Locate the cell with the specified text and output its (x, y) center coordinate. 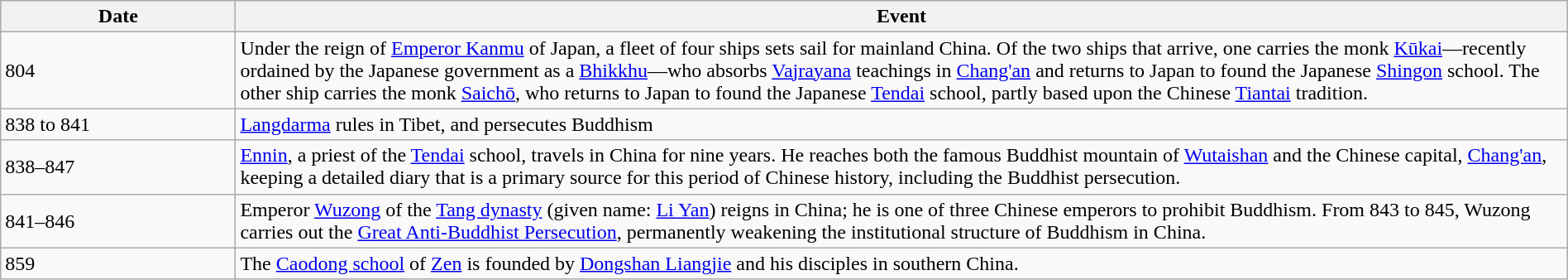
838 to 841 (118, 124)
Langdarma rules in Tibet, and persecutes Buddhism (901, 124)
841–846 (118, 220)
804 (118, 70)
Event (901, 17)
838–847 (118, 167)
Date (118, 17)
859 (118, 263)
The Caodong school of Zen is founded by Dongshan Liangjie and his disciples in southern China. (901, 263)
